Detect which cell encompasses the target text, then output its [x, y] center coordinate. 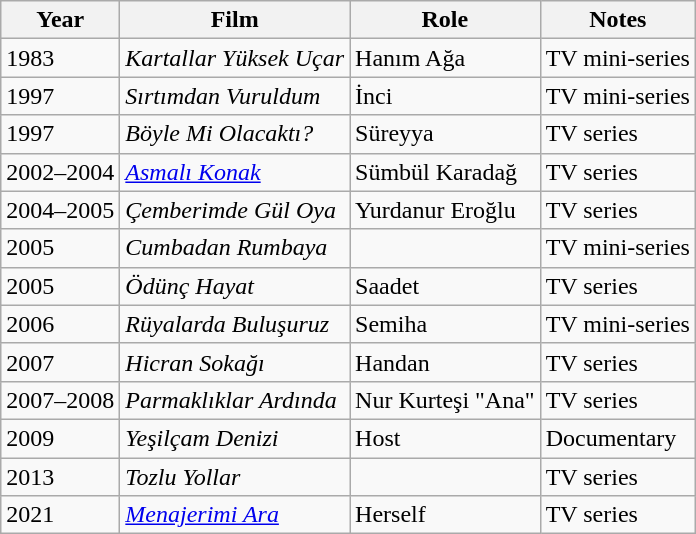
Menajerimi Ara [235, 515]
Parmaklıklar Ardında [235, 400]
Hicran Sokağı [235, 362]
Saadet [446, 286]
Böyle Mi Olacaktı? [235, 134]
Kartallar Yüksek Uçar [235, 58]
Süreyya [446, 134]
Cumbadan Rumbaya [235, 248]
2021 [60, 515]
Documentary [618, 438]
Herself [446, 515]
Year [60, 20]
Sırtımdan Vuruldum [235, 96]
Host [446, 438]
Semiha [446, 324]
Ödünç Hayat [235, 286]
Film [235, 20]
2004–2005 [60, 210]
Yeşilçam Denizi [235, 438]
2007–2008 [60, 400]
Nur Kurteşi "Ana" [446, 400]
Tozlu Yollar [235, 477]
2002–2004 [60, 172]
2006 [60, 324]
Rüyalarda Buluşuruz [235, 324]
Sümbül Karadağ [446, 172]
Role [446, 20]
2013 [60, 477]
Hanım Ağa [446, 58]
1983 [60, 58]
Çemberimde Gül Oya [235, 210]
2009 [60, 438]
Asmalı Konak [235, 172]
2007 [60, 362]
Handan [446, 362]
İnci [446, 96]
Notes [618, 20]
Yurdanur Eroğlu [446, 210]
